Output the (X, Y) coordinate of the center of the cell containing the given text.  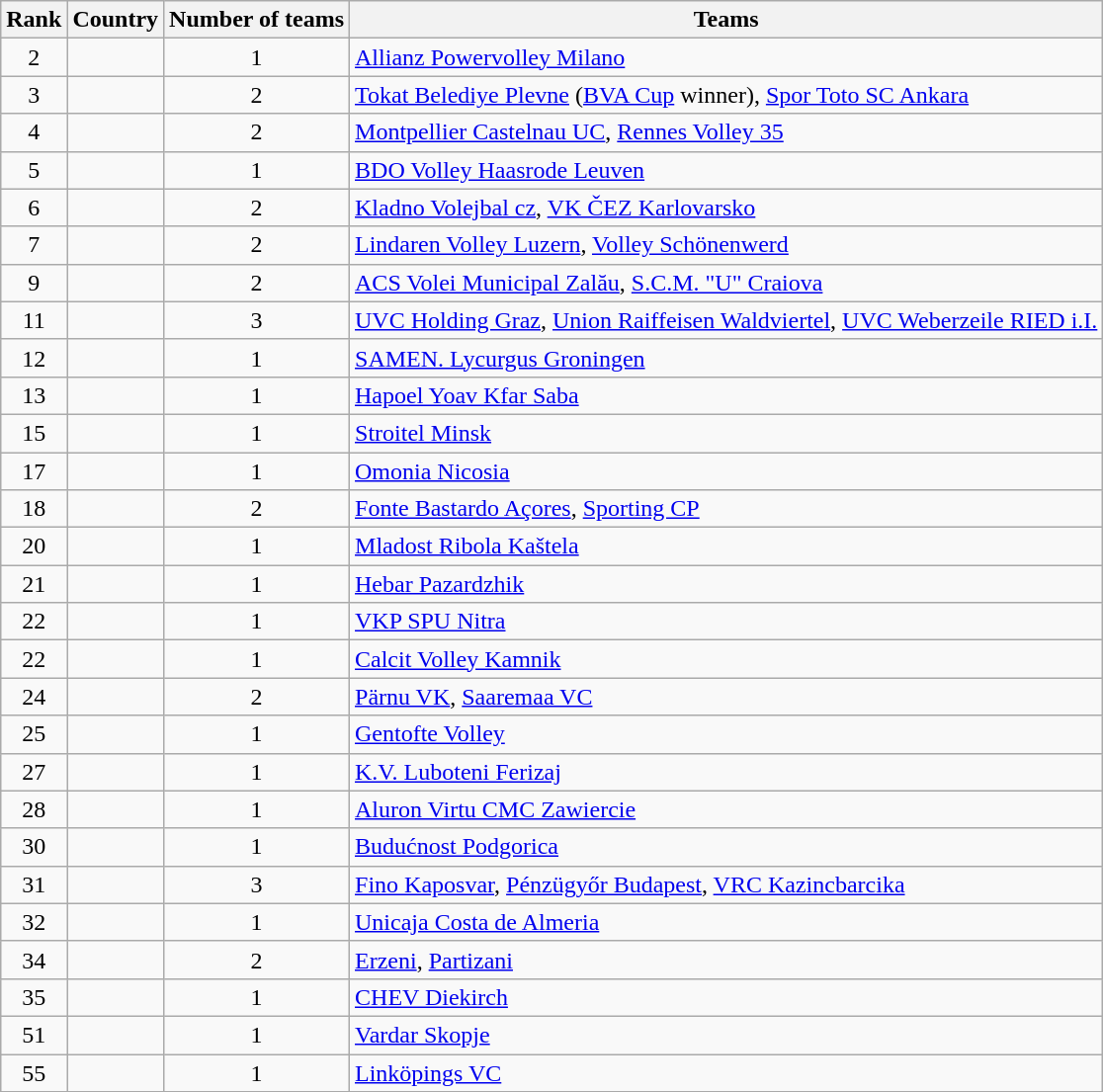
Number of teams (257, 20)
55 (34, 1072)
6 (34, 208)
27 (34, 772)
9 (34, 283)
Allianz Powervolley Milano (726, 57)
34 (34, 960)
Hapoel Yoav Kfar Saba (726, 395)
7 (34, 245)
Kladno Volejbal cz, VK ČEZ Karlovarsko (726, 208)
35 (34, 997)
UVC Holding Graz, Union Raiffeisen Waldviertel, UVC Weberzeile RIED i.I. (726, 320)
Aluron Virtu CMC Zawiercie (726, 809)
Teams (726, 20)
11 (34, 320)
18 (34, 509)
Omonia Nicosia (726, 471)
Fino Kaposvar, Pénzügyőr Budapest, VRC Kazincbarcika (726, 884)
Lindaren Volley Luzern, Volley Schönenwerd (726, 245)
24 (34, 697)
BDO Volley Haasrode Leuven (726, 170)
21 (34, 584)
51 (34, 1035)
25 (34, 734)
Country (116, 20)
17 (34, 471)
4 (34, 132)
Gentofte Volley (726, 734)
13 (34, 395)
Fonte Bastardo Açores, Sporting CP (726, 509)
Unicaja Costa de Almeria (726, 922)
31 (34, 884)
20 (34, 546)
Calcit Volley Kamnik (726, 659)
Vardar Skopje (726, 1035)
SAMEN. Lycurgus Groningen (726, 358)
Linköpings VC (726, 1072)
28 (34, 809)
Rank (34, 20)
30 (34, 847)
12 (34, 358)
ACS Volei Municipal Zalău, S.C.M. "U" Craiova (726, 283)
Erzeni, Partizani (726, 960)
Budućnost Podgorica (726, 847)
Stroitel Minsk (726, 433)
32 (34, 922)
15 (34, 433)
K.V. Luboteni Ferizaj (726, 772)
Mladost Ribola Kaštela (726, 546)
Pärnu VK, Saaremaa VC (726, 697)
VKP SPU Nitra (726, 622)
5 (34, 170)
CHEV Diekirch (726, 997)
Tokat Belediye Plevne (BVA Cup winner), Spor Toto SC Ankara (726, 95)
Hebar Pazardzhik (726, 584)
Montpellier Castelnau UC, Rennes Volley 35 (726, 132)
